Locate the cell with the specified text and output its [x, y] center coordinate. 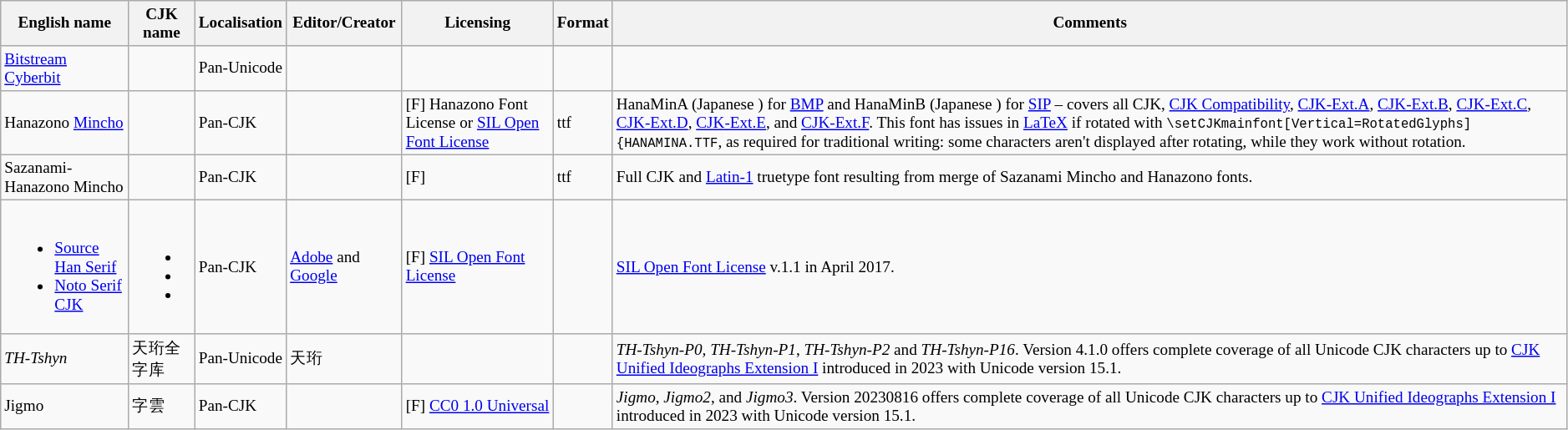
Source Han SerifNoto Serif CJK [65, 267]
Bitstream Cyberbit [65, 68]
Localisation [241, 23]
English name [65, 23]
CJK name [162, 23]
Jigmo [65, 407]
Format [583, 23]
Licensing [478, 23]
Full CJK and Latin-1 truetype font resulting from merge of Sazanami Mincho and Hanazono fonts. [1089, 177]
Editor/Creator [344, 23]
Comments [1089, 23]
TH-Tshyn [65, 359]
Hanazono Mincho [65, 124]
Adobe and Google [344, 267]
[F] SIL Open Font License [478, 267]
SIL Open Font License v.1.1 in April 2017. [1089, 267]
[F] [478, 177]
[F] Hanazono Font License or SIL Open Font License [478, 124]
Sazanami-Hanazono Mincho [65, 177]
字雲 [162, 407]
天珩 [344, 359]
[F] CC0 1.0 Universal [478, 407]
天珩全字库 [162, 359]
